Extract the [x, y] coordinate from the center of the cell holding the provided text.  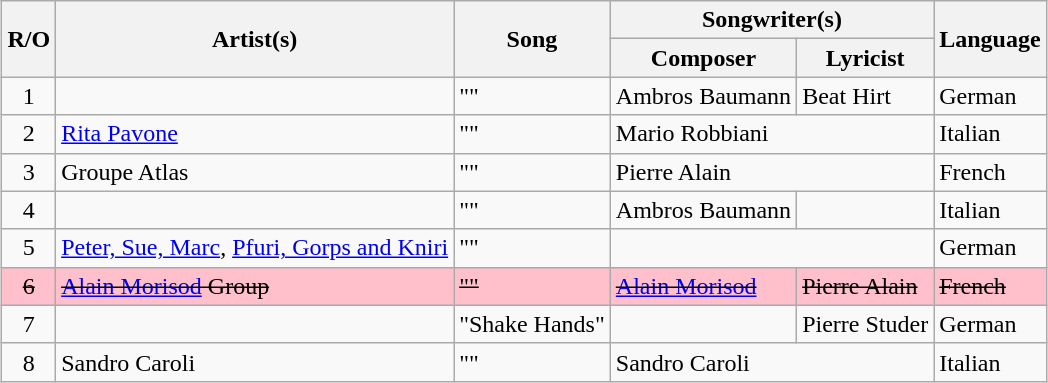
4 [29, 210]
Artist(s) [255, 39]
8 [29, 362]
Composer [703, 58]
Alain Morisod [703, 286]
Mario Robbiani [772, 134]
"Shake Hands" [532, 324]
Peter, Sue, Marc, Pfuri, Gorps and Kniri [255, 248]
R/O [29, 39]
Pierre Studer [866, 324]
Lyricist [866, 58]
6 [29, 286]
Rita Pavone [255, 134]
5 [29, 248]
3 [29, 172]
Groupe Atlas [255, 172]
Beat Hirt [866, 96]
Alain Morisod Group [255, 286]
7 [29, 324]
Song [532, 39]
Language [990, 39]
Songwriter(s) [772, 20]
2 [29, 134]
1 [29, 96]
